Locate the cell with the specified text and output its [x, y] center coordinate. 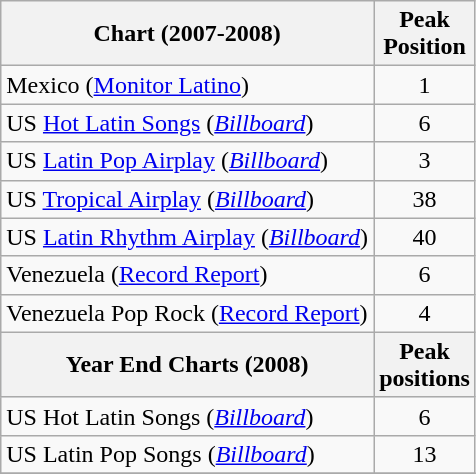
PeakPosition [425, 34]
38 [425, 199]
Year End Charts (2008) [188, 364]
1 [425, 85]
Chart (2007-2008) [188, 34]
Mexico (Monitor Latino) [188, 85]
3 [425, 161]
13 [425, 454]
Venezuela (Record Report) [188, 275]
40 [425, 237]
Venezuela Pop Rock (Record Report) [188, 313]
US Tropical Airplay (Billboard) [188, 199]
4 [425, 313]
US Latin Rhythm Airplay (Billboard) [188, 237]
US Latin Pop Airplay (Billboard) [188, 161]
US Latin Pop Songs (Billboard) [188, 454]
Peakpositions [425, 364]
